For the text-containing cell, return its midpoint in (X, Y) coordinate format. 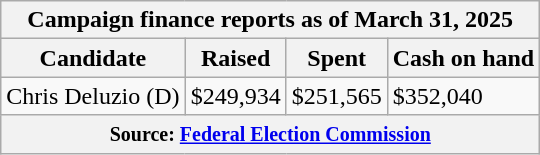
$352,040 (463, 96)
$249,934 (236, 96)
Campaign finance reports as of March 31, 2025 (270, 20)
$251,565 (336, 96)
Cash on hand (463, 58)
Spent (336, 58)
Candidate (93, 58)
Chris Deluzio (D) (93, 96)
Source: Federal Election Commission (270, 134)
Raised (236, 58)
